Output the [X, Y] coordinate of the center of the cell containing the given text.  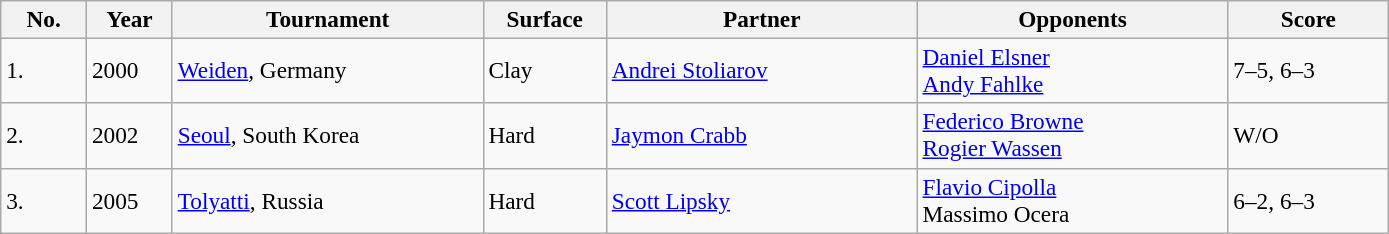
Opponents [1072, 19]
Weiden, Germany [328, 70]
1. [44, 70]
2002 [130, 136]
Jaymon Crabb [762, 136]
Partner [762, 19]
Flavio Cipolla Massimo Ocera [1072, 200]
Seoul, South Korea [328, 136]
Andrei Stoliarov [762, 70]
Daniel Elsner Andy Fahlke [1072, 70]
W/O [1308, 136]
3. [44, 200]
Year [130, 19]
6–2, 6–3 [1308, 200]
Surface [544, 19]
Score [1308, 19]
7–5, 6–3 [1308, 70]
Scott Lipsky [762, 200]
Clay [544, 70]
2005 [130, 200]
Tournament [328, 19]
No. [44, 19]
Federico Browne Rogier Wassen [1072, 136]
2000 [130, 70]
Tolyatti, Russia [328, 200]
2. [44, 136]
